From the cell containing the given text, extract its center point as [x, y] coordinate. 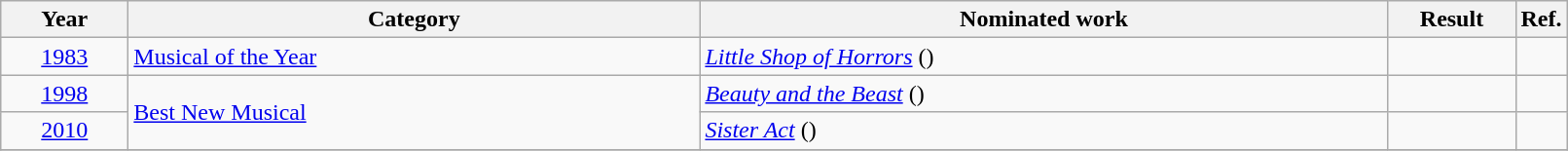
Beauty and the Beast () [1043, 94]
Result [1452, 19]
1998 [64, 94]
Best New Musical [415, 112]
Category [415, 19]
Musical of the Year [415, 57]
1983 [64, 57]
Ref. [1542, 19]
Sister Act () [1043, 131]
2010 [64, 131]
Nominated work [1043, 19]
Year [64, 19]
Little Shop of Horrors () [1043, 57]
